Find where the given text appears and provide that cell's center as (X, Y) coordinate. 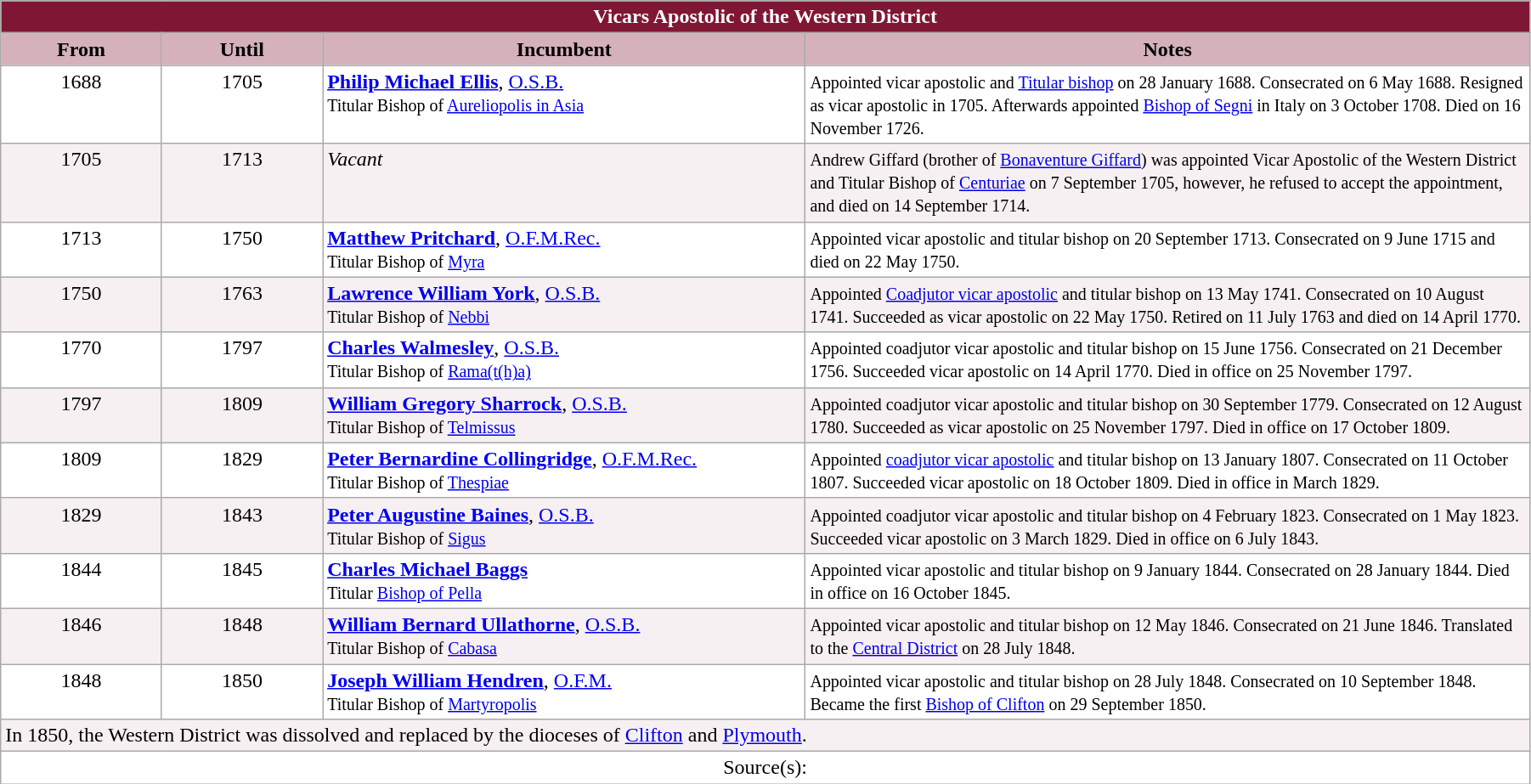
Source(s): (765, 768)
Peter Augustine Baines, O.S.B.Titular Bishop of Sigus (564, 525)
1846 (82, 635)
1844 (82, 581)
1688 (82, 104)
Until (241, 49)
1850 (241, 691)
Vacant (564, 183)
Appointed vicar apostolic and titular bishop on 9 January 1844. Consecrated on 28 January 1844. Died in office on 16 October 1845. (1167, 581)
William Gregory Sharrock, O.S.B.Titular Bishop of Telmissus (564, 415)
1770 (82, 360)
Lawrence William York, O.S.B.Titular Bishop of Nebbi (564, 304)
Appointed vicar apostolic and titular bishop on 12 May 1846. Consecrated on 21 June 1846. Translated to the Central District on 28 July 1848. (1167, 635)
Philip Michael Ellis, O.S.B. Titular Bishop of Aureliopolis in Asia (564, 104)
William Bernard Ullathorne, O.S.B.Titular Bishop of Cabasa (564, 635)
Peter Bernardine Collingridge, O.F.M.Rec.Titular Bishop of Thespiae (564, 471)
Charles Michael BaggsTitular Bishop of Pella (564, 581)
Incumbent (564, 49)
Joseph William Hendren, O.F.M.Titular Bishop of Martyropolis (564, 691)
In 1850, the Western District was dissolved and replaced by the dioceses of Clifton and Plymouth. (765, 736)
1843 (241, 525)
1763 (241, 304)
Notes (1167, 49)
1845 (241, 581)
Charles Walmesley, O.S.B.Titular Bishop of Rama(t(h)a) (564, 360)
Appointed vicar apostolic and titular bishop on 20 September 1713. Consecrated on 9 June 1715 and died on 22 May 1750. (1167, 250)
Vicars Apostolic of the Western District (765, 17)
Matthew Pritchard, O.F.M.Rec. Titular Bishop of Myra (564, 250)
From (82, 49)
